Pinpoint the cell where the given text exists, returning its (x, y) midpoint coordinate. 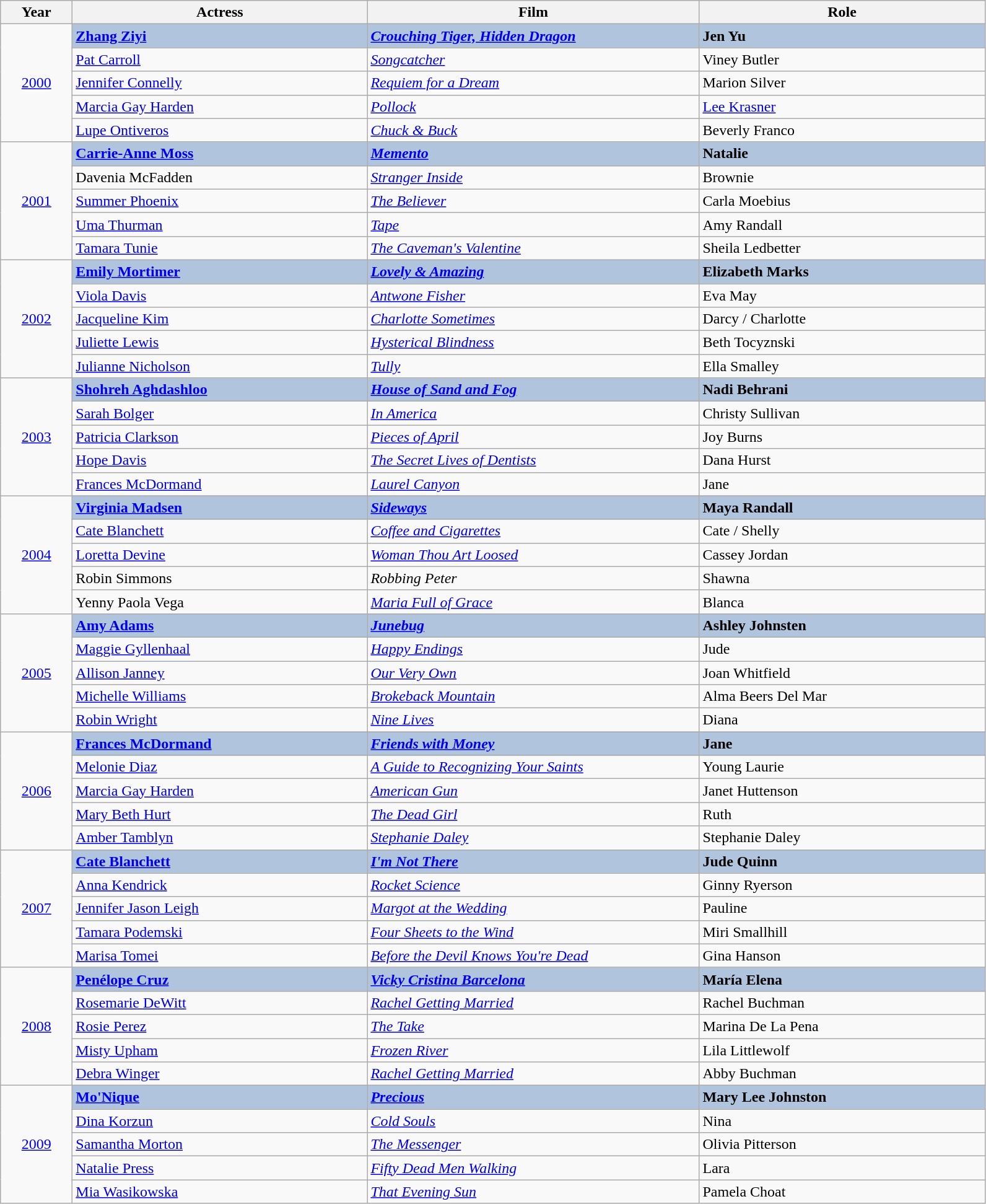
Nadi Behrani (842, 390)
Darcy / Charlotte (842, 319)
Junebug (533, 625)
Amy Adams (220, 625)
Maria Full of Grace (533, 602)
Coffee and Cigarettes (533, 531)
Patricia Clarkson (220, 437)
Tamara Podemski (220, 932)
Alma Beers Del Mar (842, 696)
American Gun (533, 791)
Brokeback Mountain (533, 696)
Hope Davis (220, 460)
Tape (533, 224)
Natalie Press (220, 1168)
Charlotte Sometimes (533, 319)
Four Sheets to the Wind (533, 932)
Actress (220, 12)
Beth Tocyznski (842, 343)
Joy Burns (842, 437)
Uma Thurman (220, 224)
Margot at the Wedding (533, 908)
Marion Silver (842, 83)
Marina De La Pena (842, 1026)
2001 (37, 201)
Juliette Lewis (220, 343)
Pauline (842, 908)
Natalie (842, 154)
Frozen River (533, 1050)
The Take (533, 1026)
2003 (37, 437)
The Secret Lives of Dentists (533, 460)
Lovely & Amazing (533, 271)
Jen Yu (842, 36)
María Elena (842, 979)
Virginia Madsen (220, 508)
Jennifer Connelly (220, 83)
Blanca (842, 602)
Carla Moebius (842, 201)
The Caveman's Valentine (533, 248)
2009 (37, 1145)
Amy Randall (842, 224)
Christy Sullivan (842, 413)
2007 (37, 908)
Allison Janney (220, 672)
Shawna (842, 578)
Michelle Williams (220, 696)
Ruth (842, 814)
Misty Upham (220, 1050)
Elizabeth Marks (842, 271)
Ginny Ryerson (842, 885)
Jude Quinn (842, 861)
2008 (37, 1026)
Janet Huttenson (842, 791)
Tamara Tunie (220, 248)
Mia Wasikowska (220, 1192)
A Guide to Recognizing Your Saints (533, 767)
Zhang Ziyi (220, 36)
Lupe Ontiveros (220, 130)
Woman Thou Art Loosed (533, 555)
Pollock (533, 107)
Lila Littlewolf (842, 1050)
Before the Devil Knows You're Dead (533, 956)
Crouching Tiger, Hidden Dragon (533, 36)
Jennifer Jason Leigh (220, 908)
In America (533, 413)
2004 (37, 555)
Dina Korzun (220, 1121)
Lara (842, 1168)
Eva May (842, 296)
Robin Wright (220, 720)
Sheila Ledbetter (842, 248)
Emily Mortimer (220, 271)
Mary Lee Johnston (842, 1097)
Friends with Money (533, 744)
Loretta Devine (220, 555)
Nine Lives (533, 720)
2005 (37, 672)
Viola Davis (220, 296)
Young Laurie (842, 767)
Penélope Cruz (220, 979)
Precious (533, 1097)
2006 (37, 791)
I'm Not There (533, 861)
Debra Winger (220, 1074)
Summer Phoenix (220, 201)
Dana Hurst (842, 460)
Anna Kendrick (220, 885)
Stranger Inside (533, 177)
Role (842, 12)
Pamela Choat (842, 1192)
Our Very Own (533, 672)
Marisa Tomei (220, 956)
Davenia McFadden (220, 177)
Cate / Shelly (842, 531)
2000 (37, 83)
Hysterical Blindness (533, 343)
Rachel Buchman (842, 1003)
Sideways (533, 508)
Cassey Jordan (842, 555)
Carrie-Anne Moss (220, 154)
Diana (842, 720)
Mary Beth Hurt (220, 814)
Nina (842, 1121)
Samantha Morton (220, 1145)
Joan Whitfield (842, 672)
The Believer (533, 201)
Happy Endings (533, 649)
Maggie Gyllenhaal (220, 649)
Requiem for a Dream (533, 83)
Laurel Canyon (533, 484)
Rosemarie DeWitt (220, 1003)
Shohreh Aghdashloo (220, 390)
Mo'Nique (220, 1097)
Brownie (842, 177)
2002 (37, 319)
Rosie Perez (220, 1026)
Beverly Franco (842, 130)
Fifty Dead Men Walking (533, 1168)
Sarah Bolger (220, 413)
Year (37, 12)
Viney Butler (842, 59)
Julianne Nicholson (220, 366)
Film (533, 12)
Chuck & Buck (533, 130)
Robbing Peter (533, 578)
Gina Hanson (842, 956)
Songcatcher (533, 59)
Jacqueline Kim (220, 319)
Pieces of April (533, 437)
The Dead Girl (533, 814)
Amber Tamblyn (220, 838)
Tully (533, 366)
Ella Smalley (842, 366)
Maya Randall (842, 508)
Vicky Cristina Barcelona (533, 979)
Lee Krasner (842, 107)
Cold Souls (533, 1121)
That Evening Sun (533, 1192)
Pat Carroll (220, 59)
Ashley Johnsten (842, 625)
Memento (533, 154)
Antwone Fisher (533, 296)
Yenny Paola Vega (220, 602)
House of Sand and Fog (533, 390)
Robin Simmons (220, 578)
Olivia Pitterson (842, 1145)
The Messenger (533, 1145)
Abby Buchman (842, 1074)
Melonie Diaz (220, 767)
Jude (842, 649)
Miri Smallhill (842, 932)
Rocket Science (533, 885)
